Capture the cell that displays the provided text and extract its [x, y] central coordinate. 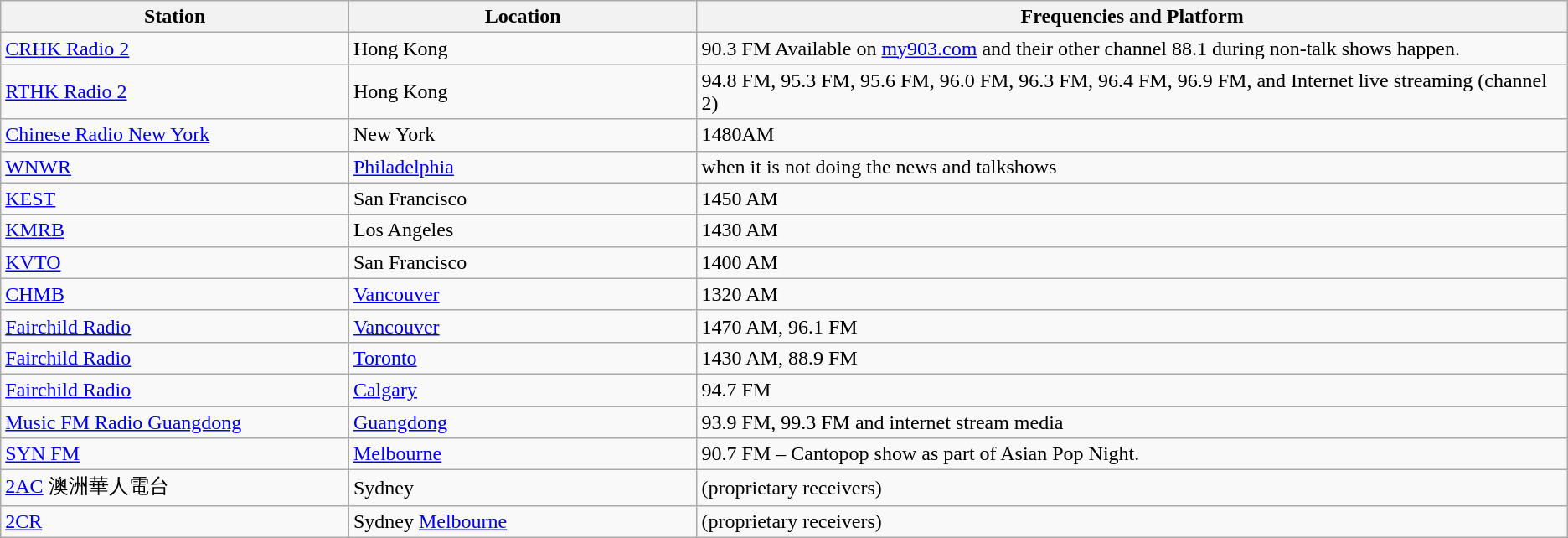
Toronto [523, 358]
2CR [175, 521]
KMRB [175, 230]
CRHK Radio 2 [175, 49]
Location [523, 17]
Frequencies and Platform [1132, 17]
Melbourne [523, 454]
Sydney Melbourne [523, 521]
Station [175, 17]
1430 AM [1132, 230]
90.7 FM – Cantopop show as part of Asian Pop Night. [1132, 454]
1480AM [1132, 135]
1320 AM [1132, 294]
93.9 FM, 99.3 FM and internet stream media [1132, 422]
Calgary [523, 390]
New York [523, 135]
Los Angeles [523, 230]
90.3 FM Available on my903.com and their other channel 88.1 during non-talk shows happen. [1132, 49]
1450 AM [1132, 199]
1430 AM, 88.9 FM [1132, 358]
when it is not doing the news and talkshows [1132, 167]
CHMB [175, 294]
Music FM Radio Guangdong [175, 422]
Sydney [523, 488]
Philadelphia [523, 167]
KEST [175, 199]
Chinese Radio New York [175, 135]
RTHK Radio 2 [175, 92]
WNWR [175, 167]
1470 AM, 96.1 FM [1132, 326]
94.8 FM, 95.3 FM, 95.6 FM, 96.0 FM, 96.3 FM, 96.4 FM, 96.9 FM, and Internet live streaming (channel 2) [1132, 92]
1400 AM [1132, 262]
SYN FM [175, 454]
2AC 澳洲華人電台 [175, 488]
KVTO [175, 262]
Guangdong [523, 422]
94.7 FM [1132, 390]
